Determine the [x, y] coordinate at the center of the cell enclosing the given text.  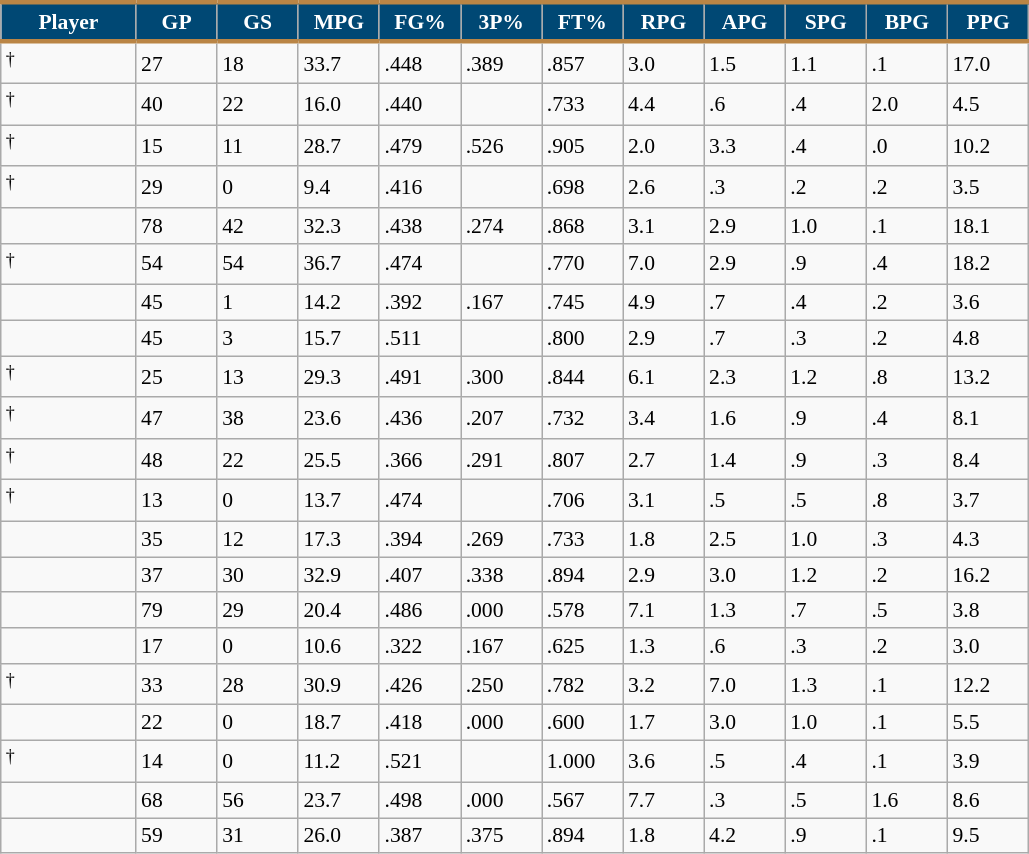
PPG [988, 22]
27 [176, 62]
10.6 [338, 646]
47 [176, 418]
15.7 [338, 339]
14.2 [338, 303]
RPG [664, 22]
2.6 [664, 188]
.448 [420, 62]
10.2 [988, 146]
25.5 [338, 460]
.440 [420, 104]
32.3 [338, 226]
.207 [502, 418]
3P% [502, 22]
4.2 [744, 836]
23.6 [338, 418]
7.1 [664, 611]
.250 [502, 684]
2.5 [744, 540]
28 [258, 684]
4.8 [988, 339]
1.000 [582, 762]
7.7 [664, 800]
.479 [420, 146]
.418 [420, 723]
.389 [502, 62]
16.0 [338, 104]
17 [176, 646]
.800 [582, 339]
29.3 [338, 376]
.521 [420, 762]
8.1 [988, 418]
3.5 [988, 188]
.300 [502, 376]
14 [176, 762]
35 [176, 540]
42 [258, 226]
33 [176, 684]
78 [176, 226]
.732 [582, 418]
12.2 [988, 684]
FT% [582, 22]
36.7 [338, 264]
.416 [420, 188]
.491 [420, 376]
APG [744, 22]
SPG [826, 22]
.375 [502, 836]
1 [258, 303]
56 [258, 800]
31 [258, 836]
.868 [582, 226]
30.9 [338, 684]
33.7 [338, 62]
.905 [582, 146]
.322 [420, 646]
3.9 [988, 762]
.706 [582, 500]
25 [176, 376]
17.3 [338, 540]
6.1 [664, 376]
23.7 [338, 800]
3.8 [988, 611]
32.9 [338, 575]
.436 [420, 418]
11.2 [338, 762]
.807 [582, 460]
1.4 [744, 460]
48 [176, 460]
.274 [502, 226]
.486 [420, 611]
38 [258, 418]
.407 [420, 575]
9.5 [988, 836]
.567 [582, 800]
15 [176, 146]
Player [68, 22]
.0 [906, 146]
4.5 [988, 104]
8.6 [988, 800]
3.7 [988, 500]
4.9 [664, 303]
FG% [420, 22]
28.7 [338, 146]
16.2 [988, 575]
.426 [420, 684]
26.0 [338, 836]
9.4 [338, 188]
GP [176, 22]
.511 [420, 339]
.394 [420, 540]
.770 [582, 264]
.625 [582, 646]
11 [258, 146]
4.4 [664, 104]
.600 [582, 723]
3.2 [664, 684]
68 [176, 800]
.392 [420, 303]
1.5 [744, 62]
.366 [420, 460]
40 [176, 104]
13.7 [338, 500]
18.7 [338, 723]
.387 [420, 836]
2.7 [664, 460]
17.0 [988, 62]
.782 [582, 684]
3.4 [664, 418]
.698 [582, 188]
GS [258, 22]
18 [258, 62]
13.2 [988, 376]
2.3 [744, 376]
.745 [582, 303]
.291 [502, 460]
1.1 [826, 62]
18.2 [988, 264]
3.3 [744, 146]
1.7 [664, 723]
4.3 [988, 540]
.438 [420, 226]
18.1 [988, 226]
MPG [338, 22]
8.4 [988, 460]
37 [176, 575]
.844 [582, 376]
.498 [420, 800]
.269 [502, 540]
5.5 [988, 723]
3 [258, 339]
.526 [502, 146]
BPG [906, 22]
30 [258, 575]
.857 [582, 62]
79 [176, 611]
.338 [502, 575]
59 [176, 836]
12 [258, 540]
.578 [582, 611]
20.4 [338, 611]
